For the text-containing cell, return its midpoint in [X, Y] coordinate format. 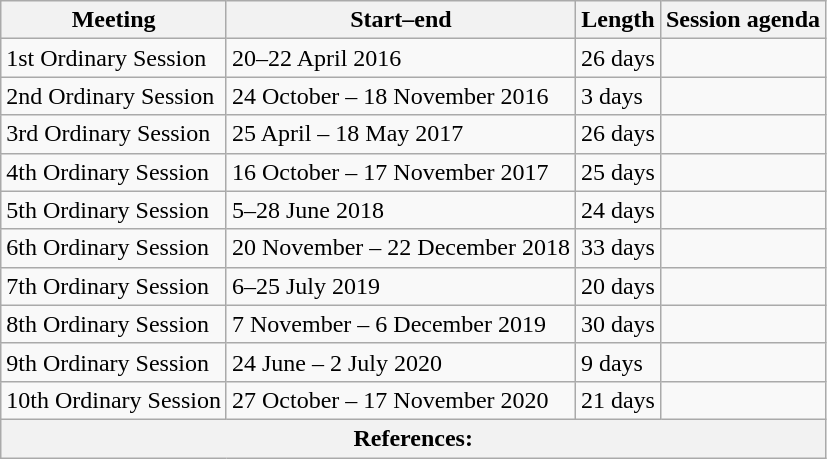
5th Ordinary Session [114, 210]
6–25 July 2019 [400, 286]
20 November – 22 December 2018 [400, 248]
8th Ordinary Session [114, 324]
25 April – 18 May 2017 [400, 134]
9 days [618, 362]
1st Ordinary Session [114, 58]
16 October – 17 November 2017 [400, 172]
9th Ordinary Session [114, 362]
7 November – 6 December 2019 [400, 324]
4th Ordinary Session [114, 172]
27 October – 17 November 2020 [400, 400]
References: [414, 438]
25 days [618, 172]
3rd Ordinary Session [114, 134]
24 days [618, 210]
3 days [618, 96]
21 days [618, 400]
10th Ordinary Session [114, 400]
20 days [618, 286]
24 October – 18 November 2016 [400, 96]
30 days [618, 324]
33 days [618, 248]
6th Ordinary Session [114, 248]
2nd Ordinary Session [114, 96]
5–28 June 2018 [400, 210]
Length [618, 20]
24 June – 2 July 2020 [400, 362]
Session agenda [742, 20]
20–22 April 2016 [400, 58]
7th Ordinary Session [114, 286]
Start–end [400, 20]
Meeting [114, 20]
